Return (x, y) of the center of cell containing provided text 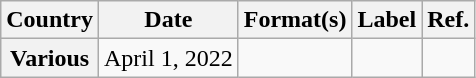
Ref. (448, 20)
Various (50, 58)
April 1, 2022 (168, 58)
Country (50, 20)
Label (387, 20)
Date (168, 20)
Format(s) (295, 20)
